Return [x, y] of the center of cell containing provided text 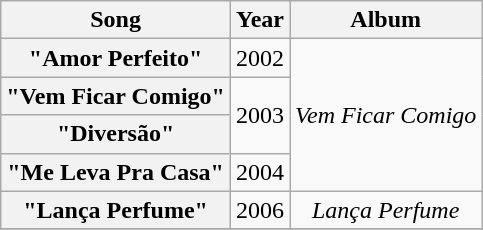
Year [260, 20]
2006 [260, 210]
Lança Perfume [386, 210]
"Diversão" [116, 134]
2002 [260, 58]
"Amor Perfeito" [116, 58]
Album [386, 20]
2004 [260, 172]
"Me Leva Pra Casa" [116, 172]
Song [116, 20]
Vem Ficar Comigo [386, 115]
2003 [260, 115]
"Lança Perfume" [116, 210]
"Vem Ficar Comigo" [116, 96]
